Return the (x, y) coordinate for the center point of the cell that contains the specified text.  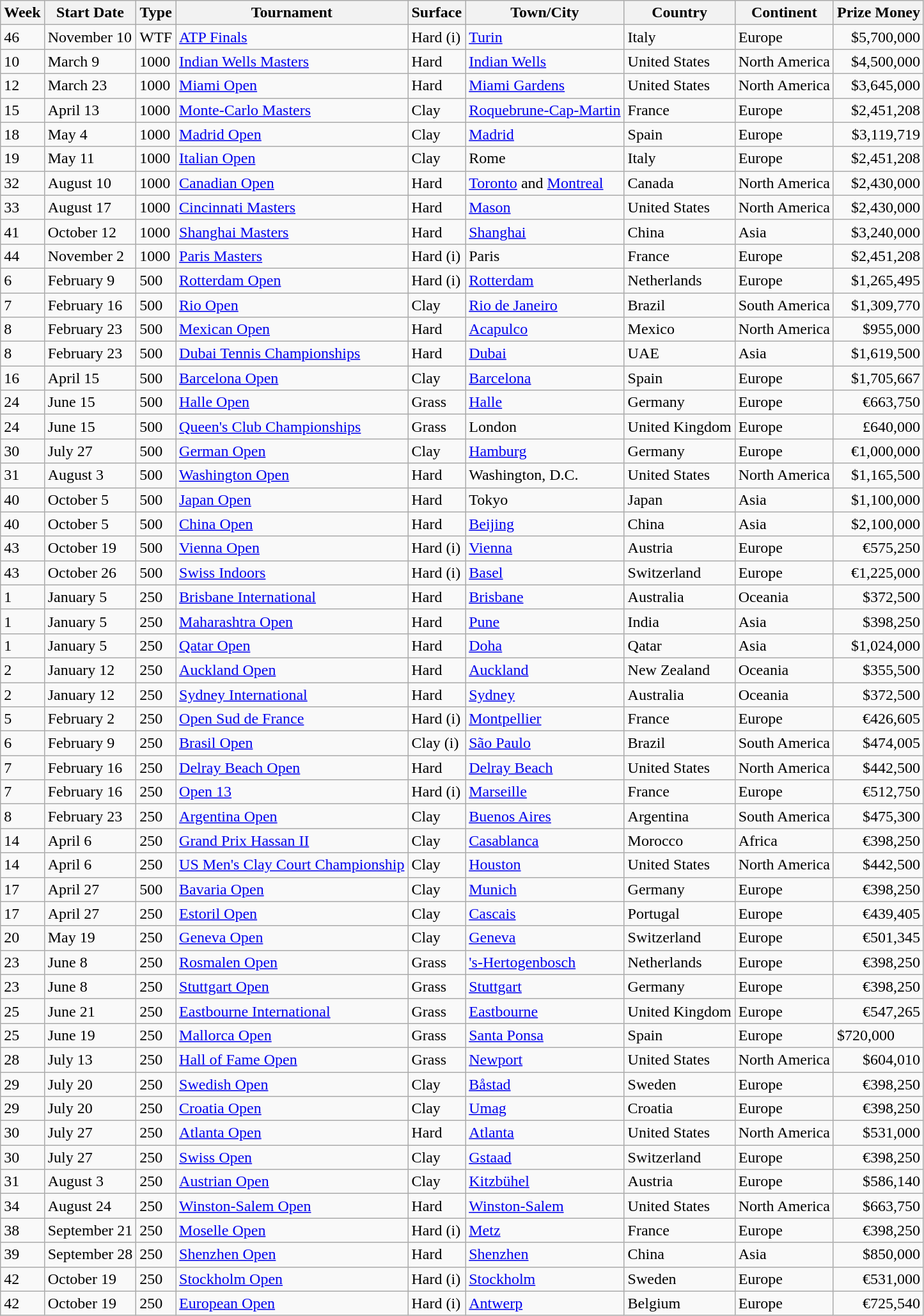
Miami Open (292, 86)
March 23 (90, 86)
$1,619,500 (879, 354)
Eastbourne (545, 1011)
$3,645,000 (879, 86)
$3,119,719 (879, 134)
€725,540 (879, 1303)
$474,005 (879, 743)
Rotterdam Open (292, 280)
Canadian Open (292, 183)
Mexico (679, 329)
Delray Beach (545, 768)
Hamburg (545, 451)
Swedish Open (292, 1084)
Argentina Open (292, 816)
May 4 (90, 134)
€1,225,000 (879, 573)
Tokyo (545, 500)
32 (22, 183)
$475,300 (879, 816)
19 (22, 159)
€531,000 (879, 1279)
Dubai Tennis Championships (292, 354)
Houston (545, 865)
12 (22, 86)
Turin (545, 37)
Open Sud de France (292, 719)
$5,700,000 (879, 37)
Newport (545, 1059)
Austrian Open (292, 1182)
Santa Ponsa (545, 1035)
Rome (545, 159)
Rosmalen Open (292, 962)
Washington, D.C. (545, 475)
Croatia Open (292, 1109)
October 26 (90, 573)
Vienna (545, 548)
Qatar (679, 646)
€501,345 (879, 938)
Mason (545, 207)
March 9 (90, 61)
Sydney (545, 694)
Antwerp (545, 1303)
Clay (i) (437, 743)
WTF (156, 37)
Indian Wells Masters (292, 61)
April 13 (90, 110)
20 (22, 938)
€512,750 (879, 792)
Estoril Open (292, 914)
5 (22, 719)
Atlanta (545, 1133)
34 (22, 1206)
Monte-Carlo Masters (292, 110)
$2,100,000 (879, 524)
18 (22, 134)
$1,705,667 (879, 378)
UAE (679, 354)
Dubai (545, 354)
Acapulco (545, 329)
May 11 (90, 159)
€663,750 (879, 402)
ATP Finals (292, 37)
Halle Open (292, 402)
$1,165,500 (879, 475)
$1,265,495 (879, 280)
€575,250 (879, 548)
Swiss Indoors (292, 573)
€426,605 (879, 719)
Open 13 (292, 792)
$3,240,000 (879, 232)
Barcelona Open (292, 378)
Delray Beach Open (292, 768)
October 12 (90, 232)
June 19 (90, 1035)
Surface (437, 13)
Geneva (545, 938)
Sydney International (292, 694)
Cincinnati Masters (292, 207)
Maharashtra Open (292, 621)
Stockholm (545, 1279)
Stuttgart (545, 987)
September 21 (90, 1230)
Bavaria Open (292, 889)
$955,000 (879, 329)
Japan Open (292, 500)
Rio Open (292, 305)
China Open (292, 524)
Shanghai (545, 232)
Canada (679, 183)
Beijing (545, 524)
Buenos Aires (545, 816)
38 (22, 1230)
Basel (545, 573)
Argentina (679, 816)
February 2 (90, 719)
$398,250 (879, 621)
Cascais (545, 914)
London (545, 427)
Halle (545, 402)
Shenzhen Open (292, 1255)
Umag (545, 1109)
Winston-Salem Open (292, 1206)
July 13 (90, 1059)
33 (22, 207)
India (679, 621)
Stuttgart Open (292, 987)
Eastbourne International (292, 1011)
Roquebrune-Cap-Martin (545, 110)
£640,000 (879, 427)
Paris (545, 256)
$604,010 (879, 1059)
Gstaad (545, 1157)
Moselle Open (292, 1230)
September 28 (90, 1255)
Vienna Open (292, 548)
Type (156, 13)
€547,265 (879, 1011)
Qatar Open (292, 646)
US Men's Clay Court Championship (292, 865)
$531,000 (879, 1133)
Munich (545, 889)
German Open (292, 451)
Africa (784, 841)
Country (679, 13)
Morocco (679, 841)
Kitzbühel (545, 1182)
Doha (545, 646)
28 (22, 1059)
Pune (545, 621)
$1,309,770 (879, 305)
Mallorca Open (292, 1035)
Prize Money (879, 13)
August 17 (90, 207)
$586,140 (879, 1182)
46 (22, 37)
$1,024,000 (879, 646)
Paris Masters (292, 256)
$355,500 (879, 670)
Miami Gardens (545, 86)
Italian Open (292, 159)
São Paulo (545, 743)
Belgium (679, 1303)
Portugal (679, 914)
€439,405 (879, 914)
$720,000 (879, 1035)
Barcelona (545, 378)
Atlanta Open (292, 1133)
$850,000 (879, 1255)
Geneva Open (292, 938)
Hall of Fame Open (292, 1059)
New Zealand (679, 670)
Winston-Salem (545, 1206)
Croatia (679, 1109)
Washington Open (292, 475)
Madrid (545, 134)
39 (22, 1255)
Grand Prix Hassan II (292, 841)
Rio de Janeiro (545, 305)
Madrid Open (292, 134)
Montpellier (545, 719)
November 10 (90, 37)
16 (22, 378)
Metz (545, 1230)
April 15 (90, 378)
Town/City (545, 13)
Båstad (545, 1084)
Auckland (545, 670)
Shanghai Masters (292, 232)
Brisbane (545, 597)
's-Hertogenbosch (545, 962)
August 24 (90, 1206)
15 (22, 110)
August 10 (90, 183)
June 21 (90, 1011)
Queen's Club Championships (292, 427)
$1,100,000 (879, 500)
European Open (292, 1303)
Mexican Open (292, 329)
Brasil Open (292, 743)
$4,500,000 (879, 61)
Marseille (545, 792)
44 (22, 256)
Brisbane International (292, 597)
Japan (679, 500)
Auckland Open (292, 670)
Toronto and Montreal (545, 183)
41 (22, 232)
$663,750 (879, 1206)
May 19 (90, 938)
Shenzhen (545, 1255)
Indian Wells (545, 61)
November 2 (90, 256)
Tournament (292, 13)
Continent (784, 13)
€1,000,000 (879, 451)
Rotterdam (545, 280)
Swiss Open (292, 1157)
Start Date (90, 13)
Stockholm Open (292, 1279)
Week (22, 13)
10 (22, 61)
Casablanca (545, 841)
